Provide the (X, Y) coordinate of the cell's center where the given text is located.  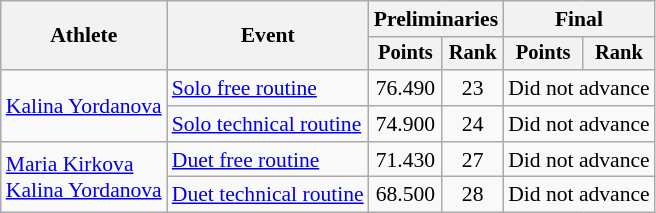
76.490 (406, 88)
68.500 (406, 195)
74.900 (406, 124)
Final (579, 19)
23 (472, 88)
71.430 (406, 160)
24 (472, 124)
Duet technical routine (268, 195)
Solo technical routine (268, 124)
Event (268, 36)
Solo free routine (268, 88)
Preliminaries (436, 19)
Maria KirkovaKalina Yordanova (84, 178)
Athlete (84, 36)
Kalina Yordanova (84, 106)
27 (472, 160)
28 (472, 195)
Duet free routine (268, 160)
